Search for the cell housing the specified text and yield its [x, y] center coordinate. 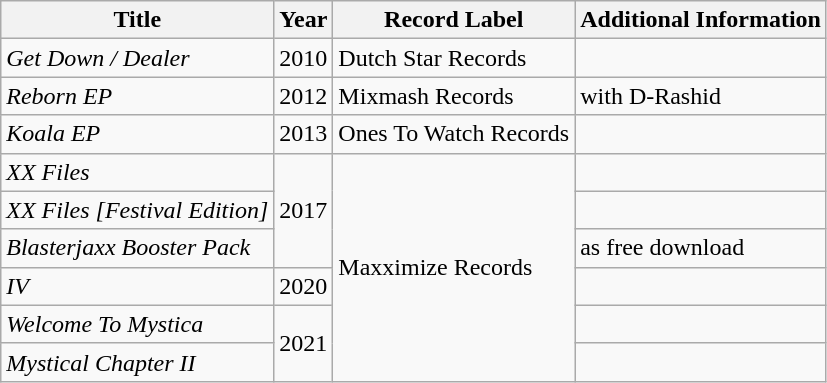
Welcome To Mystica [138, 324]
Mystical Chapter II [138, 362]
XX Files [138, 172]
Additional Information [701, 20]
as free download [701, 248]
Reborn EP [138, 96]
Maxximize Records [454, 267]
2010 [304, 58]
2012 [304, 96]
Year [304, 20]
Ones To Watch Records [454, 134]
Record Label [454, 20]
IV [138, 286]
2017 [304, 210]
Blasterjaxx Booster Pack [138, 248]
2021 [304, 343]
Koala EP [138, 134]
with D-Rashid [701, 96]
Dutch Star Records [454, 58]
2013 [304, 134]
Get Down / Dealer [138, 58]
XX Files [Festival Edition] [138, 210]
2020 [304, 286]
Mixmash Records [454, 96]
Title [138, 20]
